Output the (X, Y) coordinate of the center of the cell containing the given text.  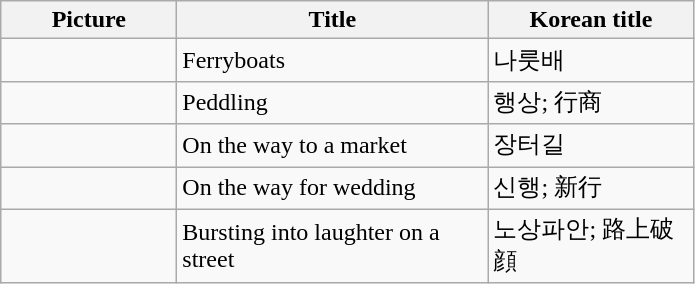
Ferryboats (332, 60)
Title (332, 20)
행상; 行商 (591, 102)
Korean title (591, 20)
장터길 (591, 146)
Peddling (332, 102)
나룻배 (591, 60)
Bursting into laughter on a street (332, 246)
On the way to a market (332, 146)
On the way for wedding (332, 188)
노상파안; 路上破顔 (591, 246)
Picture (89, 20)
신행; 新行 (591, 188)
